Detect which cell encompasses the target text, then output its [x, y] center coordinate. 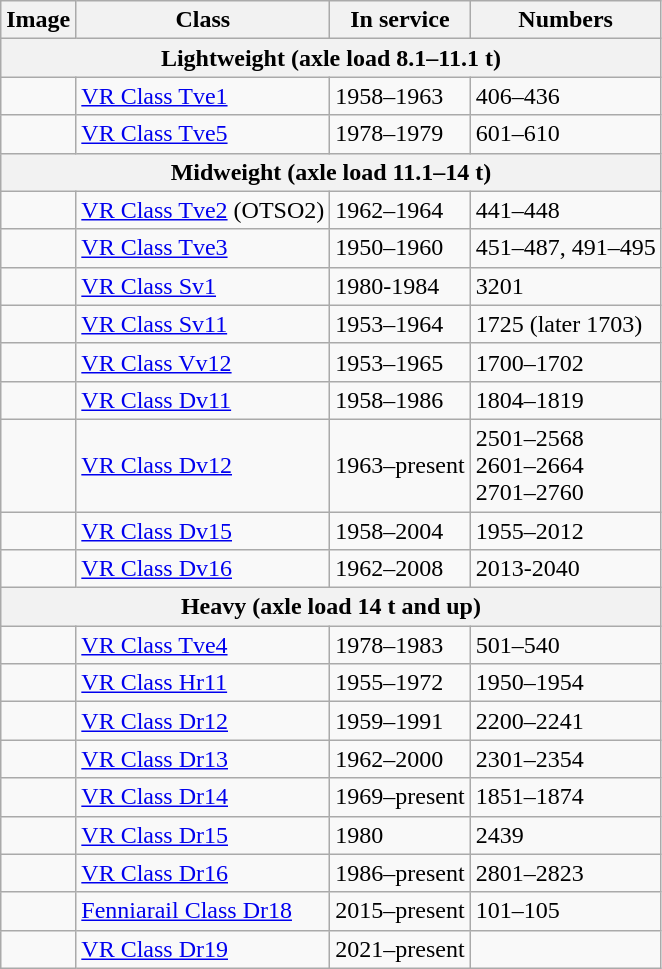
2021–present [400, 949]
VR Class Sv11 [203, 324]
1978–1979 [400, 134]
Heavy (axle load 14 t and up) [331, 607]
1962–1964 [400, 210]
101–105 [566, 911]
Midweight (axle load 11.1–14 t) [331, 172]
VR Class Dv11 [203, 400]
Lightweight (axle load 8.1–11.1 t) [331, 58]
601–610 [566, 134]
VR Class Dv16 [203, 569]
451–487, 491–495 [566, 248]
VR Class Dv15 [203, 531]
1851–1874 [566, 797]
3201 [566, 286]
1953–1965 [400, 362]
1700–1702 [566, 362]
Class [203, 20]
1950–1960 [400, 248]
VR Class Tve3 [203, 248]
VR Class Dr14 [203, 797]
1958–2004 [400, 531]
1986–present [400, 873]
VR Class Tve5 [203, 134]
1962–2000 [400, 759]
VR Class Dr12 [203, 721]
1953–1964 [400, 324]
Image [38, 20]
1980 [400, 835]
VR Class Dr15 [203, 835]
VR Class Tve1 [203, 96]
VR Class Sv1 [203, 286]
1980-1984 [400, 286]
VR Class Dr19 [203, 949]
2439 [566, 835]
1962–2008 [400, 569]
2015–present [400, 911]
VR Class Vv12 [203, 362]
1959–1991 [400, 721]
1969–present [400, 797]
Numbers [566, 20]
1958–1963 [400, 96]
In service [400, 20]
1978–1983 [400, 645]
2200–2241 [566, 721]
1963–present [400, 465]
2013-2040 [566, 569]
441–448 [566, 210]
VR Class Dr13 [203, 759]
2801–2823 [566, 873]
VR Class Tve2 (OTSO2) [203, 210]
Fenniarail Class Dr18 [203, 911]
1725 (later 1703) [566, 324]
501–540 [566, 645]
1958–1986 [400, 400]
1804–1819 [566, 400]
1950–1954 [566, 683]
1955–1972 [400, 683]
406–436 [566, 96]
VR Class Hr11 [203, 683]
1955–2012 [566, 531]
VR Class Dr16 [203, 873]
2301–2354 [566, 759]
VR Class Tve4 [203, 645]
VR Class Dv12 [203, 465]
2501–25682601–26642701–2760 [566, 465]
